Scan for the cell matching the given text and deliver its [X, Y] coordinate at center. 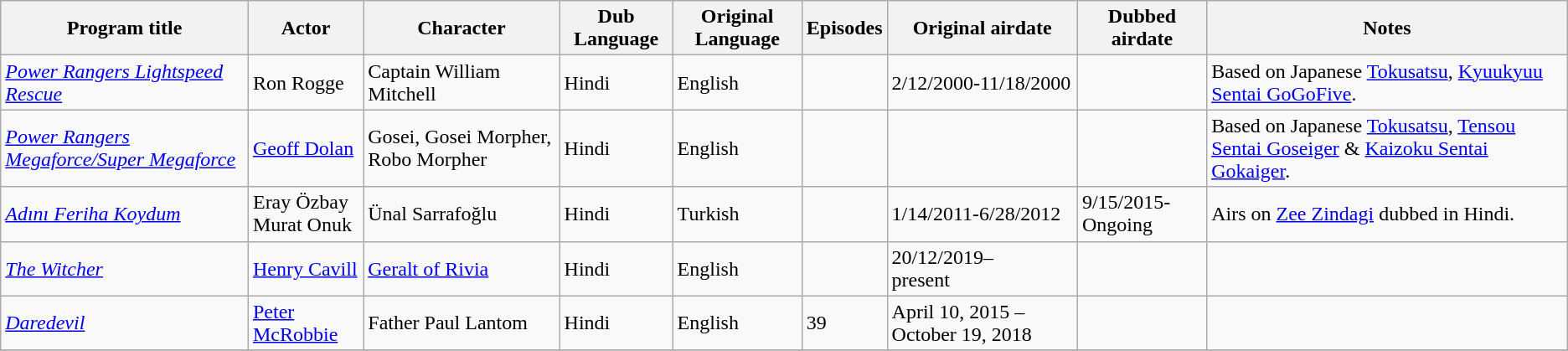
The Witcher [125, 268]
2/12/2000-11/18/2000 [982, 82]
Notes [1387, 28]
Episodes [844, 28]
Dubbed airdate [1142, 28]
Geoff Dolan [305, 148]
Character [462, 28]
Power Rangers Megaforce/Super Megaforce [125, 148]
Father Paul Lantom [462, 323]
Turkish [737, 214]
Captain William Mitchell [462, 82]
Eray Özbay Murat Onuk [305, 214]
Geralt of Rivia [462, 268]
Actor [305, 28]
Adını Feriha Koydum [125, 214]
1/14/2011-6/28/2012 [982, 214]
20/12/2019–present [982, 268]
Original Language [737, 28]
Airs on Zee Zindagi dubbed in Hindi. [1387, 214]
Henry Cavill [305, 268]
Original airdate [982, 28]
Ünal Sarrafoğlu [462, 214]
April 10, 2015 – October 19, 2018 [982, 323]
Dub Language [616, 28]
Program title [125, 28]
Daredevil [125, 323]
Ron Rogge [305, 82]
Based on Japanese Tokusatsu, Kyuukyuu Sentai GoGoFive. [1387, 82]
9/15/2015-Ongoing [1142, 214]
Gosei, Gosei Morpher, Robo Morpher [462, 148]
Peter McRobbie [305, 323]
Based on Japanese Tokusatsu, Tensou Sentai Goseiger & Kaizoku Sentai Gokaiger. [1387, 148]
Power Rangers Lightspeed Rescue [125, 82]
39 [844, 323]
